Scan for the cell matching the given text and deliver its [x, y] coordinate at center. 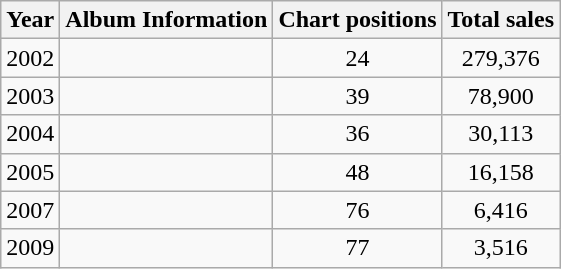
24 [358, 58]
Album Information [166, 20]
78,900 [501, 96]
36 [358, 134]
279,376 [501, 58]
2004 [30, 134]
16,158 [501, 172]
3,516 [501, 248]
30,113 [501, 134]
2005 [30, 172]
6,416 [501, 210]
77 [358, 248]
Chart positions [358, 20]
39 [358, 96]
2007 [30, 210]
2009 [30, 248]
76 [358, 210]
48 [358, 172]
2003 [30, 96]
Year [30, 20]
Total sales [501, 20]
2002 [30, 58]
